Identify which cell holds the provided text, then report its (x, y) central coordinate. 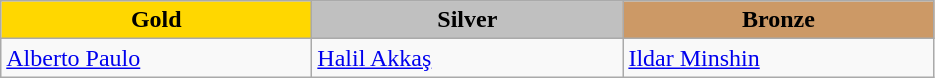
Alberto Paulo (156, 58)
Bronze (778, 20)
Ildar Minshin (778, 58)
Halil Akkaş (468, 58)
Gold (156, 20)
Silver (468, 20)
